Return [X, Y] of the center of cell containing provided text 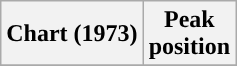
Peakposition [189, 34]
Chart (1973) [72, 34]
